Pinpoint the cell where the given text exists, returning its [x, y] midpoint coordinate. 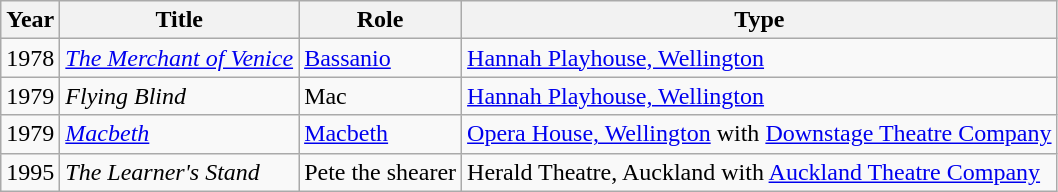
The Merchant of Venice [180, 58]
1978 [30, 58]
Title [180, 20]
Type [760, 20]
Pete the shearer [380, 172]
1995 [30, 172]
The Learner's Stand [180, 172]
Role [380, 20]
Bassanio [380, 58]
Year [30, 20]
Mac [380, 96]
Opera House, Wellington with Downstage Theatre Company [760, 134]
Herald Theatre, Auckland with Auckland Theatre Company [760, 172]
Flying Blind [180, 96]
